Output the [X, Y] coordinate of the center of the cell containing the given text.  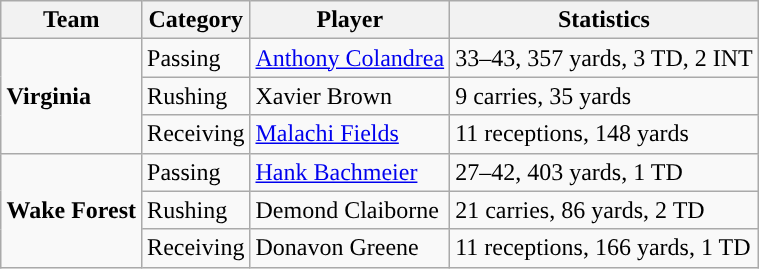
Anthony Colandrea [350, 58]
Virginia [72, 96]
Team [72, 20]
11 receptions, 166 yards, 1 TD [604, 248]
Demond Claiborne [350, 210]
Xavier Brown [350, 96]
11 receptions, 148 yards [604, 134]
Donavon Greene [350, 248]
Player [350, 20]
Statistics [604, 20]
Wake Forest [72, 210]
9 carries, 35 yards [604, 96]
Hank Bachmeier [350, 172]
21 carries, 86 yards, 2 TD [604, 210]
Category [196, 20]
Malachi Fields [350, 134]
33–43, 357 yards, 3 TD, 2 INT [604, 58]
27–42, 403 yards, 1 TD [604, 172]
